Search for the cell housing the specified text and yield its (X, Y) center coordinate. 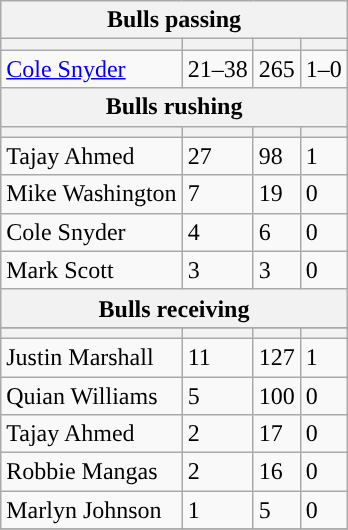
17 (276, 434)
27 (218, 156)
Mike Washington (92, 194)
11 (218, 357)
265 (276, 69)
1–0 (324, 69)
Mark Scott (92, 270)
Bulls rushing (174, 107)
Bulls passing (174, 20)
16 (276, 472)
Marlyn Johnson (92, 510)
98 (276, 156)
21–38 (218, 69)
100 (276, 395)
19 (276, 194)
4 (218, 232)
7 (218, 194)
Justin Marshall (92, 357)
Robbie Mangas (92, 472)
127 (276, 357)
Quian Williams (92, 395)
Bulls receiving (174, 308)
6 (276, 232)
